Provide the [X, Y] coordinate of the cell's center where the given text is located.  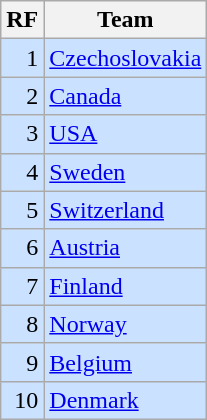
5 [22, 210]
10 [22, 400]
3 [22, 134]
Switzerland [126, 210]
Denmark [126, 400]
Finland [126, 286]
Sweden [126, 172]
USA [126, 134]
Belgium [126, 362]
Team [126, 20]
2 [22, 96]
Czechoslovakia [126, 58]
9 [22, 362]
1 [22, 58]
6 [22, 248]
Austria [126, 248]
Norway [126, 324]
8 [22, 324]
4 [22, 172]
Canada [126, 96]
RF [22, 20]
7 [22, 286]
